Extract the [x, y] coordinate from the center of the cell holding the provided text.  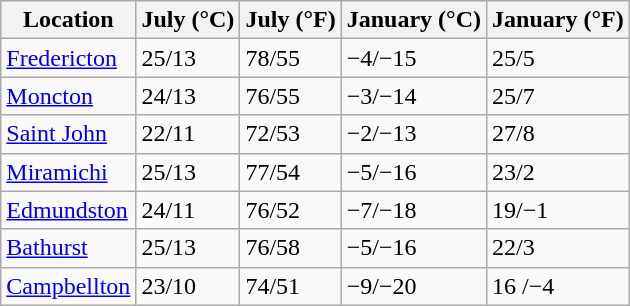
24/11 [188, 210]
74/51 [290, 286]
Campbellton [68, 286]
72/53 [290, 134]
Bathurst [68, 248]
Edmundston [68, 210]
19/−1 [558, 210]
Saint John [68, 134]
Miramichi [68, 172]
−4/−15 [414, 58]
76/52 [290, 210]
25/5 [558, 58]
76/55 [290, 96]
July (°C) [188, 20]
−3/−14 [414, 96]
22/3 [558, 248]
July (°F) [290, 20]
−9/−20 [414, 286]
22/11 [188, 134]
−2/−13 [414, 134]
25/7 [558, 96]
76/58 [290, 248]
−7/−18 [414, 210]
16 /−4 [558, 286]
23/2 [558, 172]
24/13 [188, 96]
January (°C) [414, 20]
77/54 [290, 172]
27/8 [558, 134]
Moncton [68, 96]
Fredericton [68, 58]
January (°F) [558, 20]
23/10 [188, 286]
78/55 [290, 58]
Location [68, 20]
